Provide the [x, y] coordinate of the cell's center where the given text is located.  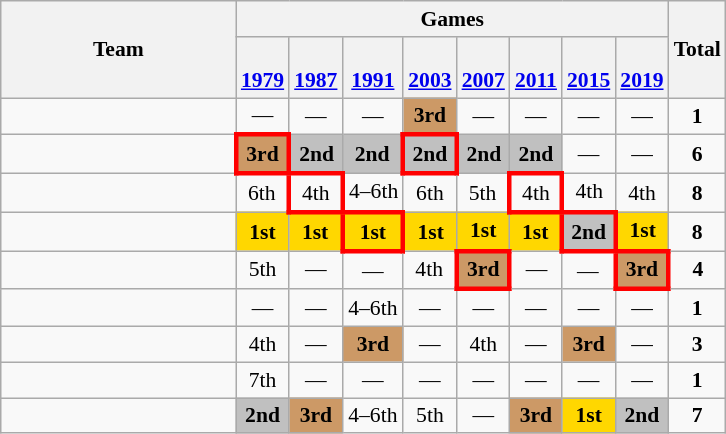
2011 [536, 68]
6 [698, 154]
Total [698, 50]
Games [452, 19]
3 [698, 345]
2007 [484, 68]
7th [262, 380]
1979 [262, 68]
2019 [642, 68]
1991 [372, 68]
1987 [316, 68]
4 [698, 270]
2003 [430, 68]
7 [698, 416]
Team [118, 50]
2015 [588, 68]
